Detect which cell encompasses the target text, then output its [x, y] center coordinate. 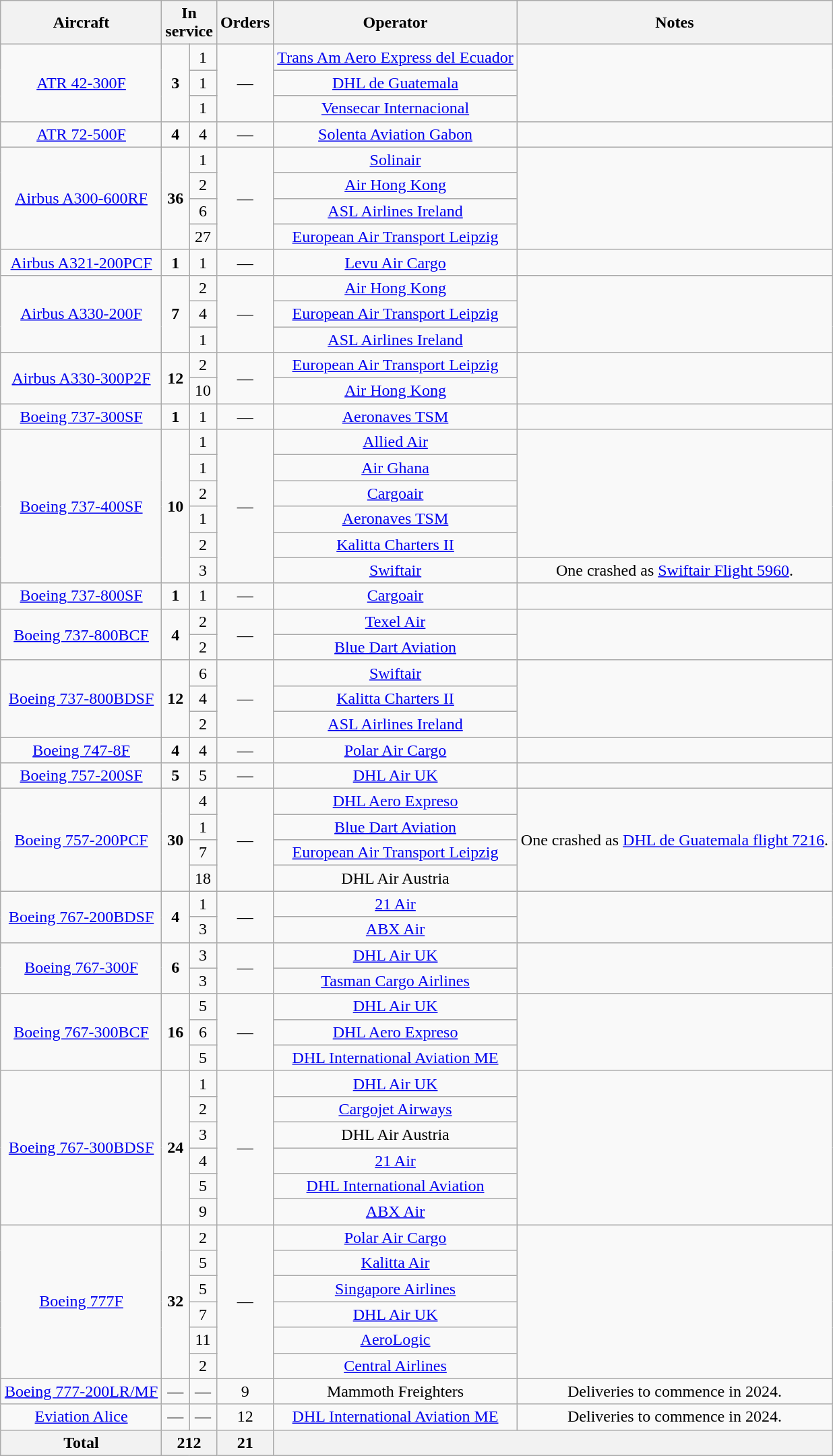
Texel Air [395, 621]
Singapore Airlines [395, 1289]
Tasman Cargo Airlines [395, 981]
Boeing 767-300BDSF [81, 1147]
Vensecar Internacional [395, 109]
Boeing 777-200LR/MF [81, 1391]
Inservice [189, 23]
27 [204, 237]
Solinair [395, 160]
One crashed as Swiftair Flight 5960. [674, 570]
Solenta Aviation Gabon [395, 134]
Allied Air [395, 442]
Cargojet Airways [395, 1109]
Boeing 737-400SF [81, 506]
Boeing 757-200SF [81, 776]
Trans Am Aero Express del Ecuador [395, 57]
Airbus A330-300P2F [81, 378]
18 [204, 878]
Boeing 737-300SF [81, 417]
ATR 42-300F [81, 83]
ATR 72-500F [81, 134]
Eviation Alice [81, 1417]
Mammoth Freighters [395, 1391]
Aircraft [81, 23]
Total [81, 1443]
Kalitta Air [395, 1263]
Boeing 767-300BCF [81, 1032]
11 [204, 1340]
Airbus A321-200PCF [81, 262]
Levu Air Cargo [395, 262]
Boeing 737-800SF [81, 596]
Orders [245, 23]
Boeing 767-300F [81, 968]
32 [175, 1302]
One crashed as DHL de Guatemala flight 7216. [674, 840]
DHL de Guatemala [395, 83]
Notes [674, 23]
36 [175, 198]
Operator [395, 23]
AeroLogic [395, 1340]
DHL International Aviation [395, 1186]
Central Airlines [395, 1366]
21 [245, 1443]
Boeing 737-800BCF [81, 634]
30 [175, 840]
Airbus A300-600RF [81, 198]
Boeing 777F [81, 1302]
Boeing 757-200PCF [81, 840]
24 [175, 1147]
Boeing 767-200BDSF [81, 917]
Air Ghana [395, 468]
Boeing 737-800BDSF [81, 698]
16 [175, 1032]
212 [189, 1443]
Airbus A330-200F [81, 313]
Boeing 747-8F [81, 750]
